Pinpoint the cell where the given text exists, returning its (X, Y) midpoint coordinate. 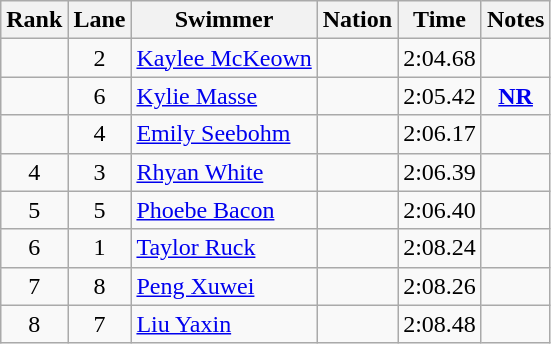
Swimmer (224, 20)
Rhyan White (224, 172)
2:04.68 (440, 58)
2 (100, 58)
2:08.48 (440, 324)
Time (440, 20)
2:06.17 (440, 134)
Phoebe Bacon (224, 210)
Peng Xuwei (224, 286)
Taylor Ruck (224, 248)
Kaylee McKeown (224, 58)
2:06.39 (440, 172)
3 (100, 172)
2:06.40 (440, 210)
2:05.42 (440, 96)
Lane (100, 20)
Notes (515, 20)
Emily Seebohm (224, 134)
2:08.24 (440, 248)
Rank (34, 20)
Liu Yaxin (224, 324)
Nation (357, 20)
NR (515, 96)
1 (100, 248)
2:08.26 (440, 286)
Kylie Masse (224, 96)
